Scan for the cell matching the given text and deliver its [x, y] coordinate at center. 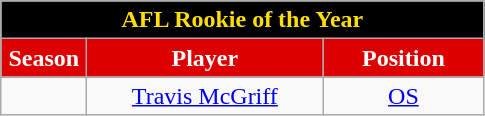
OS [404, 96]
Player [205, 58]
AFL Rookie of the Year [242, 20]
Travis McGriff [205, 96]
Season [44, 58]
Position [404, 58]
